For the text-containing cell, return its midpoint in (X, Y) coordinate format. 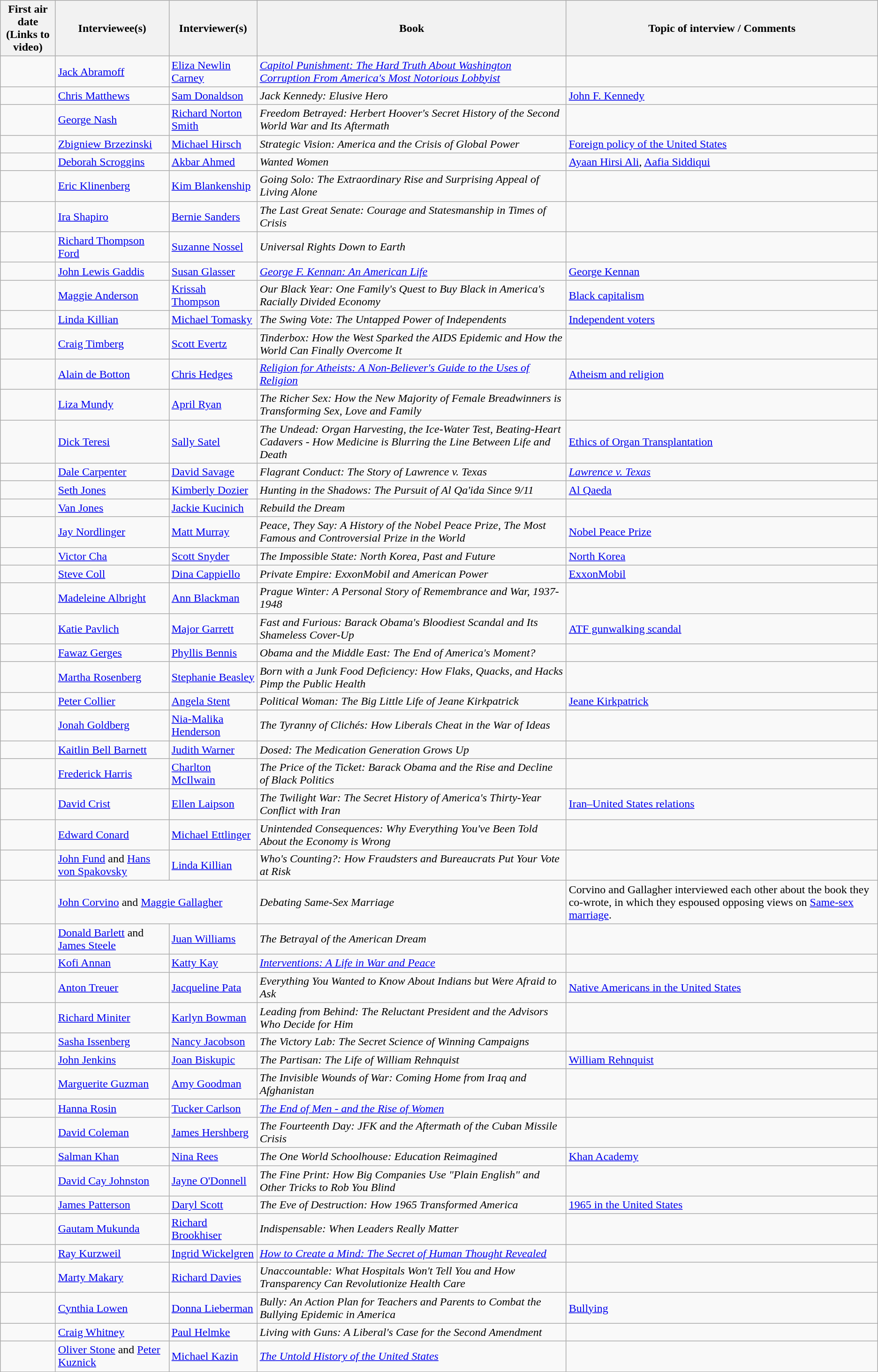
Topic of interview / Comments (722, 28)
James Patterson (112, 1205)
Michael Hirsch (213, 144)
Van Jones (112, 508)
Interviewer(s) (213, 28)
Native Americans in the United States (722, 988)
The End of Men - and the Rise of Women (412, 1108)
Maggie Anderson (112, 295)
Fawaz Gerges (112, 653)
Kim Blankenship (213, 186)
Kofi Annan (112, 963)
Gautam Mukunda (112, 1229)
The Victory Lab: The Secret Science of Winning Campaigns (412, 1042)
Nobel Peace Prize (722, 532)
Chris Matthews (112, 96)
Marty Makary (112, 1277)
Debating Same-Sex Marriage (412, 902)
Donna Lieberman (213, 1308)
Dale Carpenter (112, 472)
Foreign policy of the United States (722, 144)
Cynthia Lowen (112, 1308)
Stephanie Beasley (213, 677)
Frederick Harris (112, 774)
Sally Satel (213, 442)
Marguerite Guzman (112, 1084)
Richard Miniter (112, 1018)
The Untold History of the United States (412, 1356)
Leading from Behind: The Reluctant President and the Advisors Who Decide for Him (412, 1018)
Jacqueline Pata (213, 988)
John Jenkins (112, 1060)
Juan Williams (213, 939)
The Partisan: The Life of William Rehnquist (412, 1060)
Kimberly Dozier (213, 490)
Nina Rees (213, 1156)
North Korea (722, 556)
ExxonMobil (722, 574)
Katie Pavlich (112, 628)
Ingrid Wickelgren (213, 1253)
James Hershberg (213, 1132)
Joan Biskupic (213, 1060)
Obama and the Middle East: The End of America's Moment? (412, 653)
Jack Kennedy: Elusive Hero (412, 96)
Salman Khan (112, 1156)
Tucker Carlson (213, 1108)
Michael Ettlinger (213, 835)
Amy Goodman (213, 1084)
Nancy Jacobson (213, 1042)
Born with a Junk Food Deficiency: How Flaks, Quacks, and Hacks Pimp the Public Health (412, 677)
Bullying (722, 1308)
Matt Murray (213, 532)
1965 in the United States (722, 1205)
The One World Schoolhouse: Education Reimagined (412, 1156)
Sam Donaldson (213, 96)
Paul Helmke (213, 1332)
Living with Guns: A Liberal's Case for the Second Amendment (412, 1332)
Michael Kazin (213, 1356)
Jay Nordlinger (112, 532)
Katty Kay (213, 963)
David Savage (213, 472)
Jayne O'Donnell (213, 1181)
Bernie Sanders (213, 217)
Deborah Scroggins (112, 162)
Private Empire: ExxonMobil and American Power (412, 574)
Peace, They Say: A History of the Nobel Peace Prize, The Most Famous and Controversial Prize in the World (412, 532)
Hanna Rosin (112, 1108)
Rebuild the Dream (412, 508)
Craig Timberg (112, 343)
George F. Kennan: An American Life (412, 271)
Ray Kurzweil (112, 1253)
Donald Barlett and James Steele (112, 939)
Zbigniew Brzezinski (112, 144)
Liza Mundy (112, 405)
The Richer Sex: How the New Majority of Female Breadwinners is Transforming Sex, Love and Family (412, 405)
Seth Jones (112, 490)
Scott Snyder (213, 556)
Alain de Botton (112, 374)
How to Create a Mind: The Secret of Human Thought Revealed (412, 1253)
Richard Thompson Ford (112, 247)
Khan Academy (722, 1156)
Daryl Scott (213, 1205)
Jonah Goldberg (112, 725)
Independent voters (722, 319)
Anton Treuer (112, 988)
Iran–United States relations (722, 805)
Craig Whitney (112, 1332)
Victor Cha (112, 556)
April Ryan (213, 405)
Book (412, 28)
Our Black Year: One Family's Quest to Buy Black in America's Racially Divided Economy (412, 295)
The Invisible Wounds of War: Coming Home from Iraq and Afghanistan (412, 1084)
Freedom Betrayed: Herbert Hoover's Secret History of the Second World War and Its Aftermath (412, 120)
Fast and Furious: Barack Obama's Bloodiest Scandal and Its Shameless Cover-Up (412, 628)
First air date(Links to video) (28, 28)
Dick Teresi (112, 442)
Eliza Newlin Carney (213, 71)
Charlton McIlwain (213, 774)
The Betrayal of the American Dream (412, 939)
The Impossible State: North Korea, Past and Future (412, 556)
The Twilight War: The Secret History of America's Thirty-Year Conflict with Iran (412, 805)
The Fine Print: How Big Companies Use "Plain English" and Other Tricks to Rob You Blind (412, 1181)
John Corvino and Maggie Gallagher (156, 902)
Akbar Ahmed (213, 162)
Who's Counting?: How Fraudsters and Bureaucrats Put Your Vote at Risk (412, 866)
Atheism and religion (722, 374)
Unaccountable: What Hospitals Won't Tell You and How Transparency Can Revolutionize Health Care (412, 1277)
John Lewis Gaddis (112, 271)
Lawrence v. Texas (722, 472)
Phyllis Bennis (213, 653)
Ann Blackman (213, 598)
Universal Rights Down to Earth (412, 247)
Indispensable: When Leaders Really Matter (412, 1229)
Jeane Kirkpatrick (722, 701)
Krissah Thompson (213, 295)
Judith Warner (213, 750)
The Last Great Senate: Courage and Statesmanship in Times of Crisis (412, 217)
Corvino and Gallagher interviewed each other about the book they co-wrote, in which they espoused opposing views on Same-sex marriage. (722, 902)
John Fund and Hans von Spakovsky (112, 866)
Ayaan Hirsi Ali, Aafia Siddiqui (722, 162)
Tinderbox: How the West Sparked the AIDS Epidemic and How the World Can Finally Overcome It (412, 343)
The Fourteenth Day: JFK and the Aftermath of the Cuban Missile Crisis (412, 1132)
Prague Winter: A Personal Story of Remembrance and War, 1937-1948 (412, 598)
Everything You Wanted to Know About Indians but Were Afraid to Ask (412, 988)
Ira Shapiro (112, 217)
Madeleine Albright (112, 598)
Oliver Stone and Peter Kuznick (112, 1356)
Interviewee(s) (112, 28)
ATF gunwalking scandal (722, 628)
The Tyranny of Clichés: How Liberals Cheat in the War of Ideas (412, 725)
Susan Glasser (213, 271)
Capitol Punishment: The Hard Truth About Washington Corruption From America's Most Notorious Lobbyist (412, 71)
Chris Hedges (213, 374)
Steve Coll (112, 574)
David Cay Johnston (112, 1181)
Angela Stent (213, 701)
Michael Tomasky (213, 319)
The Eve of Destruction: How 1965 Transformed America (412, 1205)
Interventions: A Life in War and Peace (412, 963)
Richard Davies (213, 1277)
Strategic Vision: America and the Crisis of Global Power (412, 144)
The Undead: Organ Harvesting, the Ice-Water Test, Beating-Heart Cadavers - How Medicine is Blurring the Line Between Life and Death (412, 442)
Nia-Malika Henderson (213, 725)
Sasha Issenberg (112, 1042)
Dosed: The Medication Generation Grows Up (412, 750)
David Crist (112, 805)
Major Garrett (213, 628)
Karlyn Bowman (213, 1018)
Richard Brookhiser (213, 1229)
Ellen Laipson (213, 805)
John F. Kennedy (722, 96)
Ethics of Organ Transplantation (722, 442)
Dina Cappiello (213, 574)
Flagrant Conduct: The Story of Lawrence v. Texas (412, 472)
Jackie Kucinich (213, 508)
Wanted Women (412, 162)
Edward Conard (112, 835)
Suzanne Nossel (213, 247)
Hunting in the Shadows: The Pursuit of Al Qa'ida Since 9/11 (412, 490)
Religion for Atheists: A Non-Believer's Guide to the Uses of Religion (412, 374)
Eric Klinenberg (112, 186)
Jack Abramoff (112, 71)
Political Woman: The Big Little Life of Jeane Kirkpatrick (412, 701)
Unintended Consequences: Why Everything You've Been Told About the Economy is Wrong (412, 835)
The Price of the Ticket: Barack Obama and the Rise and Decline of Black Politics (412, 774)
Al Qaeda (722, 490)
George Kennan (722, 271)
Black capitalism (722, 295)
Kaitlin Bell Barnett (112, 750)
Peter Collier (112, 701)
Martha Rosenberg (112, 677)
George Nash (112, 120)
Bully: An Action Plan for Teachers and Parents to Combat the Bullying Epidemic in America (412, 1308)
David Coleman (112, 1132)
Scott Evertz (213, 343)
Richard Norton Smith (213, 120)
Going Solo: The Extraordinary Rise and Surprising Appeal of Living Alone (412, 186)
William Rehnquist (722, 1060)
The Swing Vote: The Untapped Power of Independents (412, 319)
